Capture the cell that displays the provided text and extract its [X, Y] central coordinate. 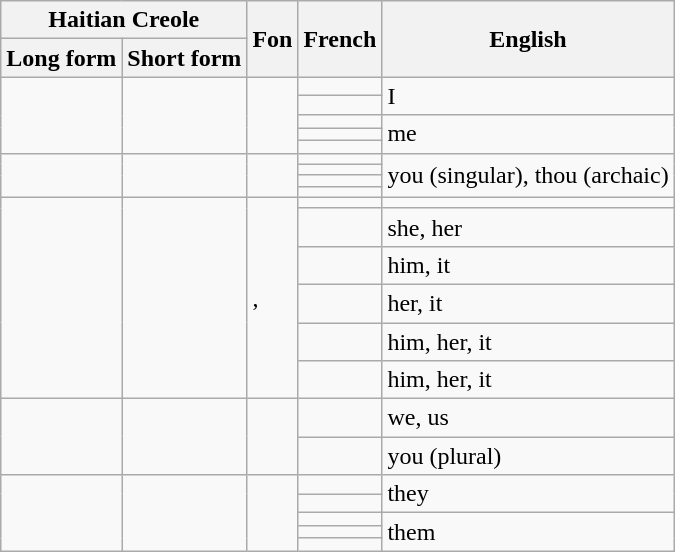
she, her [528, 227]
French [340, 39]
Haitian Creole [124, 20]
you (singular), thou (archaic) [528, 175]
we, us [528, 418]
they [528, 494]
Fon [272, 39]
her, it [528, 303]
them [528, 532]
I [528, 96]
me [528, 134]
you (plural) [528, 456]
, [272, 298]
English [528, 39]
Long form [62, 58]
him, it [528, 265]
Short form [184, 58]
